Search for the cell housing the specified text and yield its (X, Y) center coordinate. 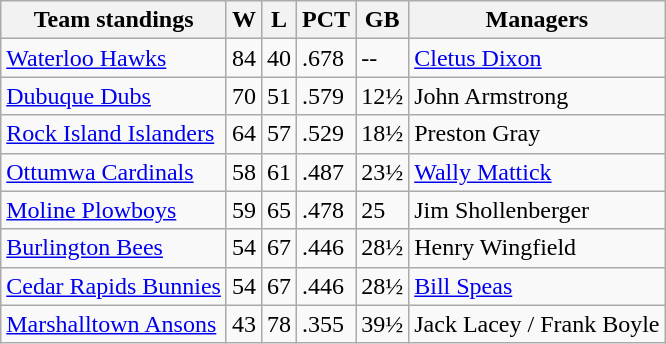
Team standings (114, 20)
Dubuque Dubs (114, 96)
43 (244, 324)
Waterloo Hawks (114, 58)
-- (382, 58)
18½ (382, 134)
59 (244, 210)
Ottumwa Cardinals (114, 172)
65 (280, 210)
61 (280, 172)
Bill Speas (537, 286)
.678 (326, 58)
Moline Plowboys (114, 210)
Preston Gray (537, 134)
39½ (382, 324)
Wally Mattick (537, 172)
.355 (326, 324)
84 (244, 58)
Jack Lacey / Frank Boyle (537, 324)
Burlington Bees (114, 248)
Cletus Dixon (537, 58)
.579 (326, 96)
Marshalltown Ansons (114, 324)
PCT (326, 20)
Henry Wingfield (537, 248)
.478 (326, 210)
25 (382, 210)
40 (280, 58)
Jim Shollenberger (537, 210)
12½ (382, 96)
.529 (326, 134)
L (280, 20)
John Armstrong (537, 96)
70 (244, 96)
.487 (326, 172)
W (244, 20)
GB (382, 20)
57 (280, 134)
Rock Island Islanders (114, 134)
Managers (537, 20)
23½ (382, 172)
58 (244, 172)
64 (244, 134)
78 (280, 324)
Cedar Rapids Bunnies (114, 286)
51 (280, 96)
